Determine the [X, Y] coordinate at the center of the cell enclosing the given text.  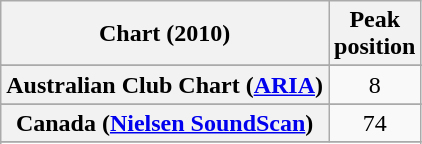
Canada (Nielsen SoundScan) [165, 123]
Chart (2010) [165, 34]
74 [374, 123]
8 [374, 85]
Peakposition [374, 34]
Australian Club Chart (ARIA) [165, 85]
